Find where the given text appears and provide that cell's center as [x, y] coordinate. 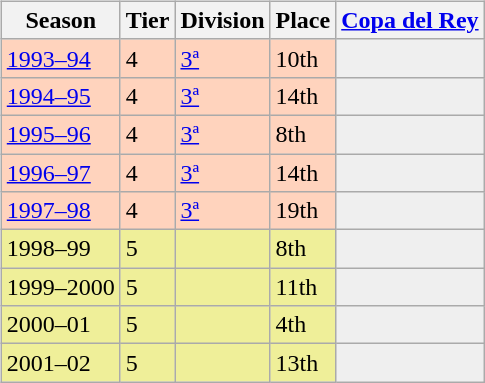
1994–95 [60, 96]
19th [303, 211]
Copa del Rey [410, 20]
1995–96 [60, 134]
1993–94 [60, 58]
2001–02 [60, 363]
Tier [148, 20]
11th [303, 287]
4th [303, 325]
Season [60, 20]
Division [222, 20]
1997–98 [60, 211]
13th [303, 363]
1998–99 [60, 249]
1996–97 [60, 173]
2000–01 [60, 325]
Place [303, 20]
1999–2000 [60, 287]
10th [303, 58]
